Output the (x, y) coordinate of the center of the cell containing the given text.  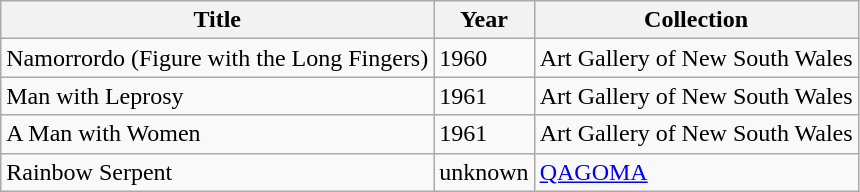
QAGOMA (696, 172)
Collection (696, 20)
1960 (484, 58)
Year (484, 20)
Title (218, 20)
Namorrordo (Figure with the Long Fingers) (218, 58)
unknown (484, 172)
A Man with Women (218, 134)
Man with Leprosy (218, 96)
Rainbow Serpent (218, 172)
